Detect which cell encompasses the target text, then output its [x, y] center coordinate. 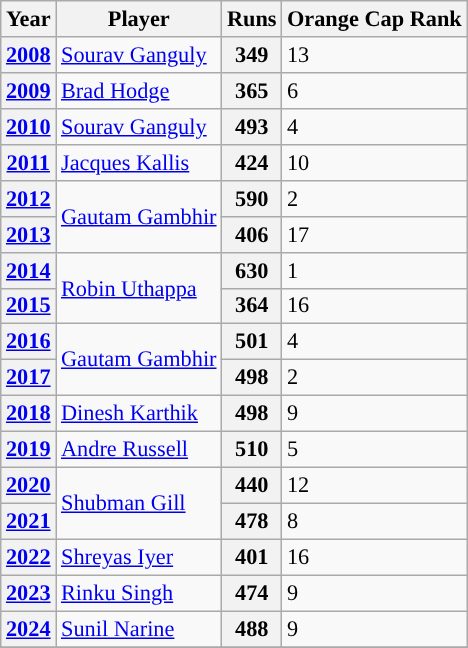
2023 [28, 593]
Runs [252, 19]
349 [252, 55]
Andre Russell [139, 450]
Jacques Kallis [139, 162]
2022 [28, 557]
2009 [28, 90]
2008 [28, 55]
2021 [28, 521]
1 [374, 270]
17 [374, 234]
2020 [28, 485]
488 [252, 629]
2015 [28, 306]
478 [252, 521]
2011 [28, 162]
Rinku Singh [139, 593]
2017 [28, 378]
Orange Cap Rank [374, 19]
Dinesh Karthik [139, 414]
510 [252, 450]
Shubman Gill [139, 503]
2013 [28, 234]
Year [28, 19]
Robin Uthappa [139, 288]
Player [139, 19]
13 [374, 55]
440 [252, 485]
2024 [28, 629]
590 [252, 198]
6 [374, 90]
10 [374, 162]
Shreyas Iyer [139, 557]
364 [252, 306]
2014 [28, 270]
365 [252, 90]
Brad Hodge [139, 90]
2010 [28, 126]
5 [374, 450]
406 [252, 234]
401 [252, 557]
2016 [28, 342]
12 [374, 485]
8 [374, 521]
474 [252, 593]
Sunil Narine [139, 629]
424 [252, 162]
2018 [28, 414]
2012 [28, 198]
630 [252, 270]
2019 [28, 450]
493 [252, 126]
501 [252, 342]
